Find where the given text appears and provide that cell's center as (X, Y) coordinate. 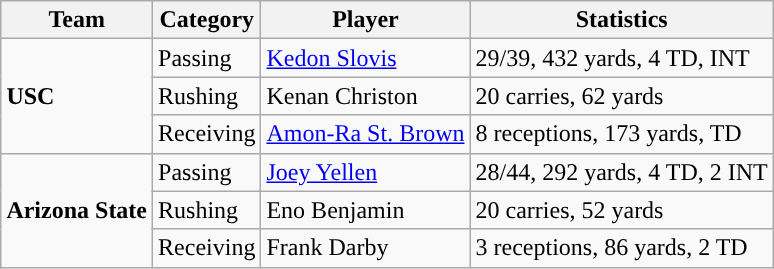
Statistics (622, 20)
Kedon Slovis (366, 58)
Amon-Ra St. Brown (366, 134)
20 carries, 52 yards (622, 210)
Frank Darby (366, 248)
Category (207, 20)
8 receptions, 173 yards, TD (622, 134)
20 carries, 62 yards (622, 96)
Player (366, 20)
Eno Benjamin (366, 210)
Arizona State (77, 210)
Joey Yellen (366, 172)
29/39, 432 yards, 4 TD, INT (622, 58)
Kenan Christon (366, 96)
3 receptions, 86 yards, 2 TD (622, 248)
28/44, 292 yards, 4 TD, 2 INT (622, 172)
Team (77, 20)
USC (77, 96)
